Locate the cell with the specified text and output its [x, y] center coordinate. 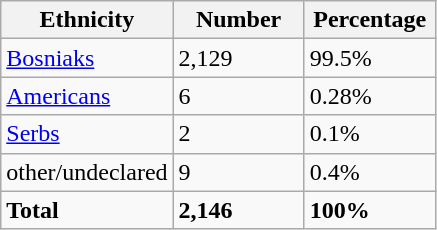
9 [238, 172]
Serbs [87, 134]
100% [370, 210]
Percentage [370, 20]
Number [238, 20]
Americans [87, 96]
99.5% [370, 58]
other/undeclared [87, 172]
0.28% [370, 96]
Ethnicity [87, 20]
0.1% [370, 134]
2 [238, 134]
2,146 [238, 210]
Total [87, 210]
Bosniaks [87, 58]
6 [238, 96]
0.4% [370, 172]
2,129 [238, 58]
